Return (X, Y) of the center of cell containing provided text 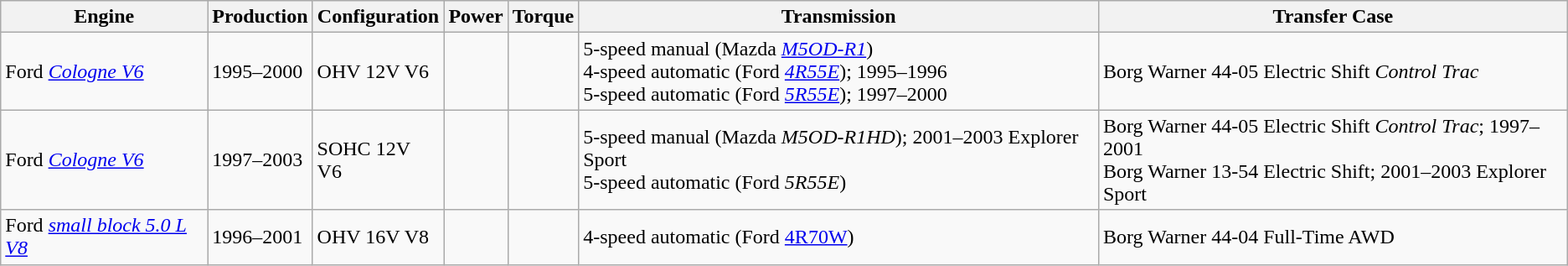
SOHC 12V V6 (379, 159)
Configuration (379, 17)
4-speed automatic (Ford 4R70W) (839, 237)
1995–2000 (260, 71)
Torque (543, 17)
Engine (104, 17)
1997–2003 (260, 159)
Transmission (839, 17)
Power (476, 17)
Borg Warner 44-05 Electric Shift Control Trac (1333, 71)
Transfer Case (1333, 17)
5-speed manual (Mazda M5OD-R1HD); 2001–2003 Explorer Sport5-speed automatic (Ford 5R55E) (839, 159)
Ford small block 5.0 L V8 (104, 237)
Production (260, 17)
Borg Warner 44-04 Full-Time AWD (1333, 237)
Borg Warner 44-05 Electric Shift Control Trac; 1997–2001Borg Warner 13-54 Electric Shift; 2001–2003 Explorer Sport (1333, 159)
OHV 16V V8 (379, 237)
OHV 12V V6 (379, 71)
1996–2001 (260, 237)
5-speed manual (Mazda M5OD-R1)4-speed automatic (Ford 4R55E); 1995–19965-speed automatic (Ford 5R55E); 1997–2000 (839, 71)
